Find where the given text appears and provide that cell's center as [x, y] coordinate. 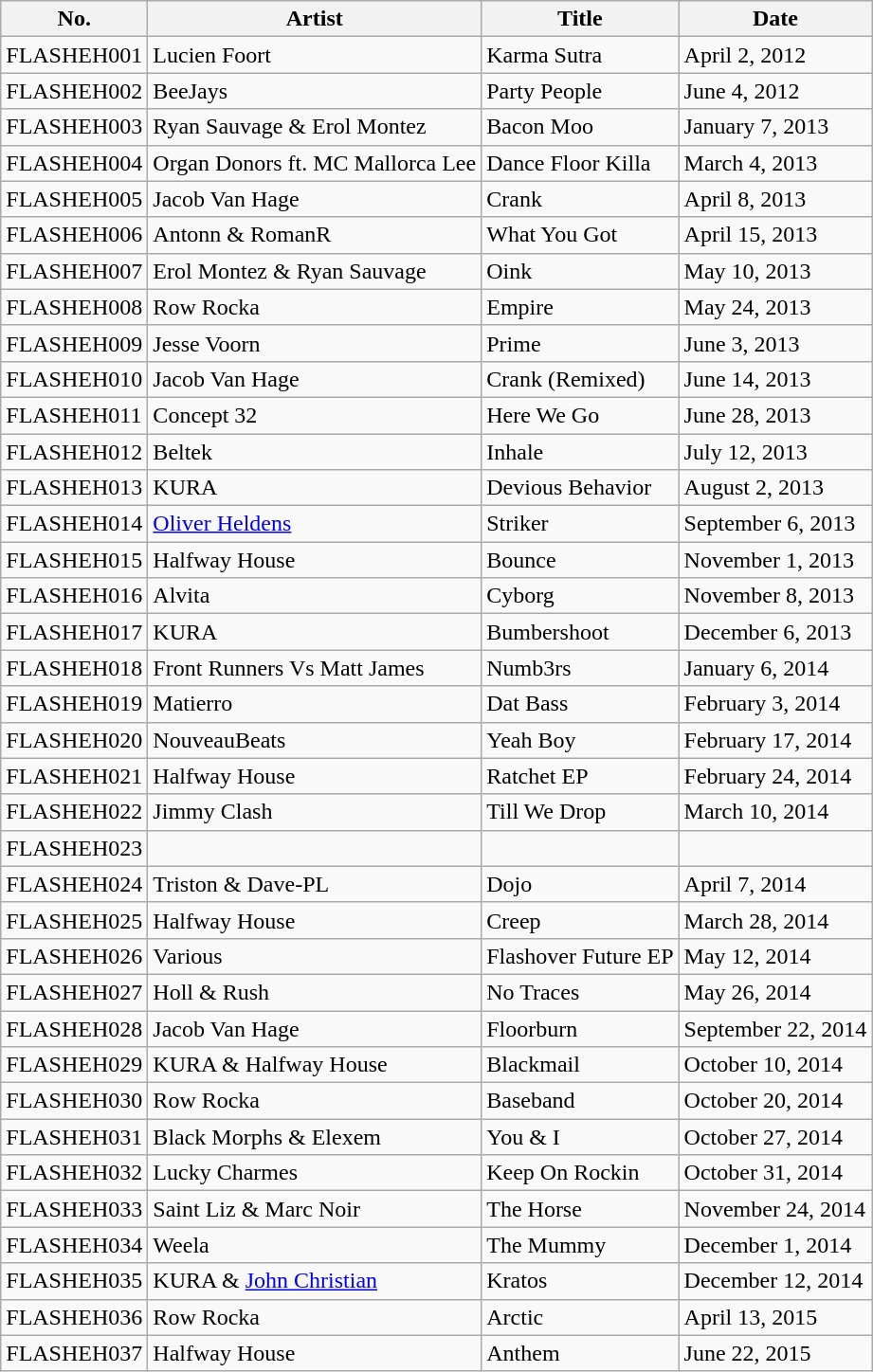
October 10, 2014 [775, 1065]
Black Morphs & Elexem [315, 1137]
May 24, 2013 [775, 307]
Kratos [580, 1281]
October 31, 2014 [775, 1173]
FLASHEH020 [74, 740]
Alvita [315, 596]
FLASHEH014 [74, 524]
Inhale [580, 452]
September 6, 2013 [775, 524]
Anthem [580, 1353]
FLASHEH023 [74, 848]
March 10, 2014 [775, 812]
Matierro [315, 704]
June 3, 2013 [775, 343]
Lucien Foort [315, 55]
FLASHEH030 [74, 1101]
FLASHEH029 [74, 1065]
The Horse [580, 1209]
KURA & John Christian [315, 1281]
Antonn & RomanR [315, 235]
No Traces [580, 992]
FLASHEH019 [74, 704]
February 24, 2014 [775, 776]
FLASHEH011 [74, 415]
Front Runners Vs Matt James [315, 668]
FLASHEH018 [74, 668]
Here We Go [580, 415]
June 4, 2012 [775, 91]
KURA & Halfway House [315, 1065]
Till We Drop [580, 812]
Dojo [580, 884]
FLASHEH015 [74, 560]
FLASHEH032 [74, 1173]
June 22, 2015 [775, 1353]
Devious Behavior [580, 488]
Blackmail [580, 1065]
Dat Bass [580, 704]
November 8, 2013 [775, 596]
FLASHEH022 [74, 812]
September 22, 2014 [775, 1028]
January 7, 2013 [775, 127]
March 4, 2013 [775, 163]
FLASHEH016 [74, 596]
Oink [580, 271]
Organ Donors ft. MC Mallorca Lee [315, 163]
Weela [315, 1245]
May 12, 2014 [775, 956]
FLASHEH034 [74, 1245]
BeeJays [315, 91]
Striker [580, 524]
October 20, 2014 [775, 1101]
Empire [580, 307]
June 28, 2013 [775, 415]
FLASHEH035 [74, 1281]
March 28, 2014 [775, 920]
Crank [580, 199]
Bacon Moo [580, 127]
April 7, 2014 [775, 884]
Cyborg [580, 596]
FLASHEH006 [74, 235]
Artist [315, 19]
July 12, 2013 [775, 452]
FLASHEH031 [74, 1137]
FLASHEH036 [74, 1317]
Floorburn [580, 1028]
No. [74, 19]
October 27, 2014 [775, 1137]
Erol Montez & Ryan Sauvage [315, 271]
April 15, 2013 [775, 235]
Creep [580, 920]
Beltek [315, 452]
Bumbershoot [580, 632]
May 26, 2014 [775, 992]
FLASHEH017 [74, 632]
February 17, 2014 [775, 740]
April 8, 2013 [775, 199]
FLASHEH001 [74, 55]
January 6, 2014 [775, 668]
FLASHEH008 [74, 307]
Crank (Remixed) [580, 379]
What You Got [580, 235]
FLASHEH024 [74, 884]
April 13, 2015 [775, 1317]
Lucky Charmes [315, 1173]
Numb3rs [580, 668]
FLASHEH002 [74, 91]
Saint Liz & Marc Noir [315, 1209]
FLASHEH028 [74, 1028]
Date [775, 19]
You & I [580, 1137]
Holl & Rush [315, 992]
FLASHEH026 [74, 956]
November 24, 2014 [775, 1209]
FLASHEH013 [74, 488]
June 14, 2013 [775, 379]
Dance Floor Killa [580, 163]
FLASHEH005 [74, 199]
FLASHEH007 [74, 271]
Concept 32 [315, 415]
FLASHEH033 [74, 1209]
Jimmy Clash [315, 812]
November 1, 2013 [775, 560]
Triston & Dave-PL [315, 884]
May 10, 2013 [775, 271]
December 1, 2014 [775, 1245]
December 12, 2014 [775, 1281]
FLASHEH037 [74, 1353]
Arctic [580, 1317]
Title [580, 19]
FLASHEH012 [74, 452]
Yeah Boy [580, 740]
NouveauBeats [315, 740]
Prime [580, 343]
FLASHEH004 [74, 163]
August 2, 2013 [775, 488]
FLASHEH010 [74, 379]
Karma Sutra [580, 55]
Baseband [580, 1101]
Ryan Sauvage & Erol Montez [315, 127]
FLASHEH021 [74, 776]
FLASHEH003 [74, 127]
February 3, 2014 [775, 704]
Party People [580, 91]
Jesse Voorn [315, 343]
Bounce [580, 560]
Ratchet EP [580, 776]
Flashover Future EP [580, 956]
FLASHEH009 [74, 343]
FLASHEH027 [74, 992]
FLASHEH025 [74, 920]
April 2, 2012 [775, 55]
Keep On Rockin [580, 1173]
December 6, 2013 [775, 632]
Oliver Heldens [315, 524]
The Mummy [580, 1245]
Various [315, 956]
